Search for the cell housing the specified text and yield its (X, Y) center coordinate. 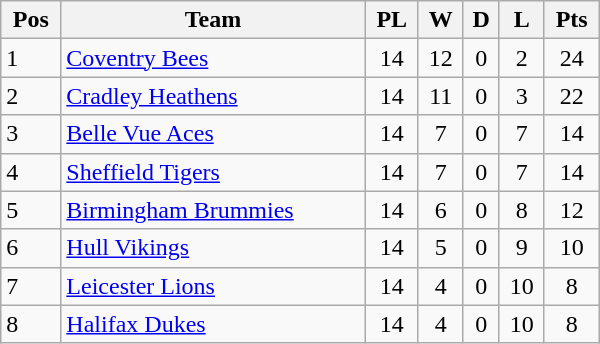
L (522, 20)
1 (31, 58)
PL (392, 20)
Pts (572, 20)
D (481, 20)
Team (213, 20)
Leicester Lions (213, 286)
Cradley Heathens (213, 96)
24 (572, 58)
Pos (31, 20)
Halifax Dukes (213, 324)
Belle Vue Aces (213, 134)
W (440, 20)
11 (440, 96)
9 (522, 248)
Coventry Bees (213, 58)
Birmingham Brummies (213, 210)
22 (572, 96)
Sheffield Tigers (213, 172)
Hull Vikings (213, 248)
